Detect which cell encompasses the target text, then output its [x, y] center coordinate. 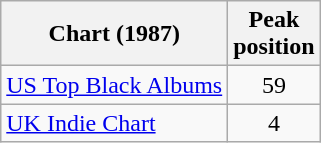
UK Indie Chart [114, 123]
59 [274, 85]
4 [274, 123]
Peakposition [274, 34]
US Top Black Albums [114, 85]
Chart (1987) [114, 34]
